Return the [X, Y] coordinate for the center point of the cell that contains the specified text.  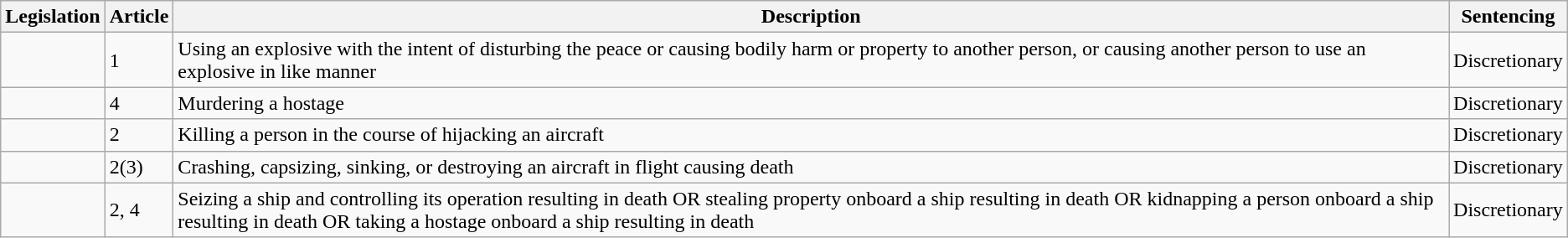
2(3) [139, 167]
Article [139, 17]
1 [139, 60]
2, 4 [139, 210]
Sentencing [1509, 17]
Murdering a hostage [811, 103]
Legislation [53, 17]
Crashing, capsizing, sinking, or destroying an aircraft in flight causing death [811, 167]
4 [139, 103]
2 [139, 135]
Description [811, 17]
Killing a person in the course of hijacking an aircraft [811, 135]
